Detect which cell encompasses the target text, then output its (X, Y) center coordinate. 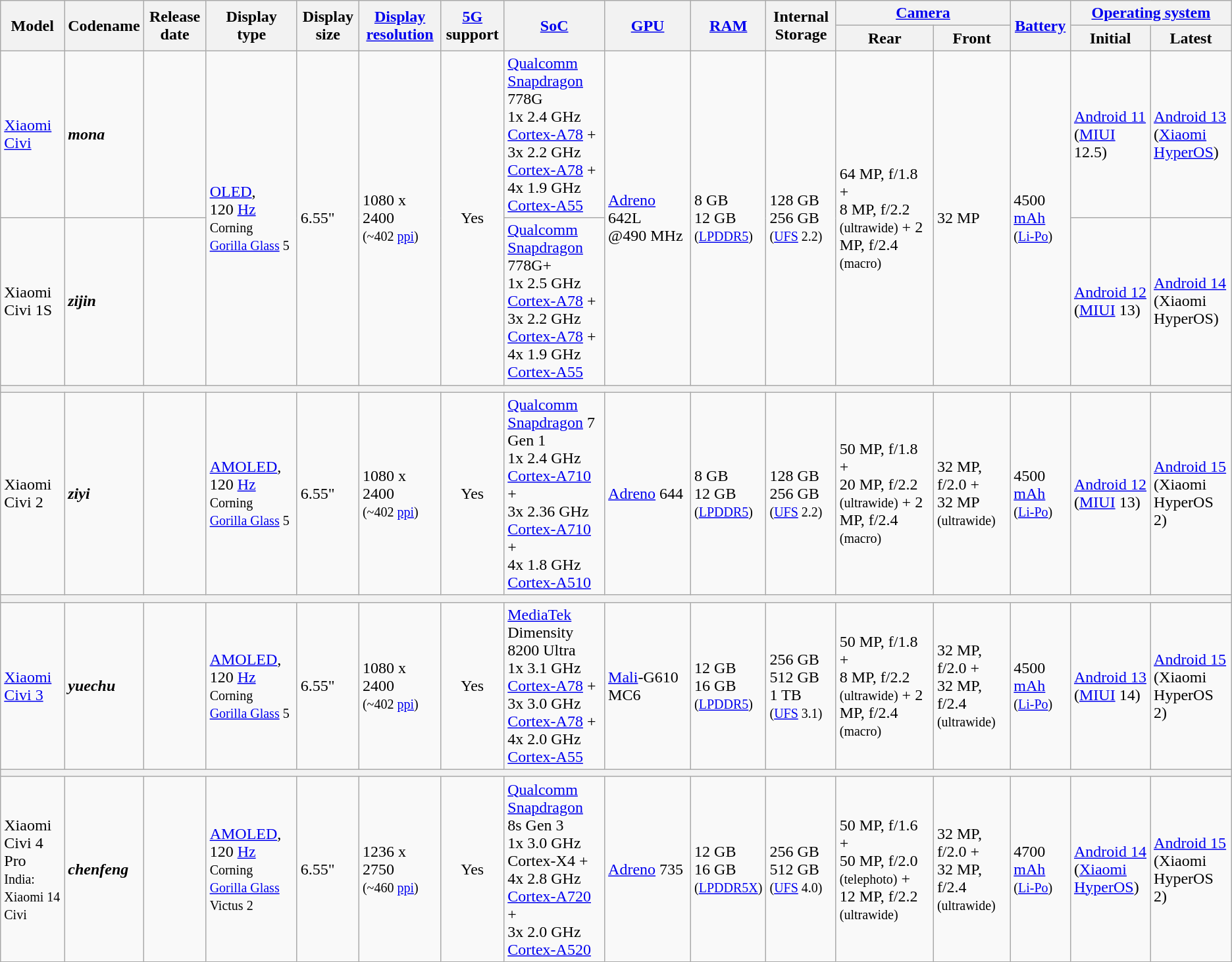
Android 13(MIUI 14) (1110, 686)
50 MP, f/1.8 +20 MP, f/2.2 (ultrawide) + 2 MP, f/2.4 (macro) (885, 494)
256 GB512 GB(UFS 4.0) (801, 869)
Display type (251, 26)
Android 13(Xiaomi HyperOS) (1191, 134)
32 MP, f/2.0 +32 MP (ultrawide) (971, 494)
MediaTek Dimensity 8200 Ultra1x 3.1 GHz Cortex-A78 +3x 3.0 GHz Cortex-A78 +4x 2.0 GHz Cortex-A55 (554, 686)
yuechu (104, 686)
Latest (1191, 38)
ziyi (104, 494)
Xiaomi Civi 2 (33, 494)
Android 11(MIUI 12.5) (1110, 134)
RAM (729, 26)
Xiaomi Civi 4 ProIndia: Xiaomi 14 Civi (33, 869)
1236 x 2750(~460 ppi) (399, 869)
Mali-G610 MC6 (648, 686)
SoC (554, 26)
Rear (885, 38)
Xiaomi Civi 1S (33, 301)
Qualcomm Snapdragon 8s Gen 31x 3.0 GHz Cortex-X4 +4x 2.8 GHz Cortex-A720 +3x 2.0 GHz Cortex-A520 (554, 869)
Adreno 644 (648, 494)
Display resolution (399, 26)
50 MP, f/1.8 +8 MP, f/2.2 (ultrawide) + 2 MP, f/2.4 (macro) (885, 686)
Camera (923, 13)
Qualcomm Snapdragon 7 Gen 11x 2.4 GHz Cortex-A710 +3x 2.36 GHz Cortex-A710 +4x 1.8 GHz Cortex-A510 (554, 494)
Display size (328, 26)
Model (33, 26)
256 GB512 GB1 TB(UFS 3.1) (801, 686)
Codename (104, 26)
64 MP, f/1.8 +8 MP, f/2.2 (ultrawide) + 2 MP, f/2.4 (macro) (885, 218)
4700 mAh(Li-Po) (1040, 869)
Internal Storage (801, 26)
12 GB16 GB(LPDDR5X) (729, 869)
AMOLED, 120 HzCorning Gorilla Glass Victus 2 (251, 869)
50 MP, f/1.6 +50 MP, f/2.0 (telephoto) + 12 MP, f/2.2 (ultrawide) (885, 869)
Qualcomm Snapdragon 778G1x 2.4 GHz Cortex-A78 +3x 2.2 GHz Cortex-A78 +4x 1.9 GHz Cortex-A55 (554, 134)
Battery (1040, 26)
Xiaomi Civi 3 (33, 686)
chenfeng (104, 869)
mona (104, 134)
zijin (104, 301)
5G support (473, 26)
Adreno 735 (648, 869)
Release date (175, 26)
Front (971, 38)
GPU (648, 26)
Initial (1110, 38)
32 MP (971, 218)
Operating system (1150, 13)
Qualcomm Snapdragon 778G+1x 2.5 GHz Cortex-A78 +3x 2.2 GHz Cortex-A78 +4x 1.9 GHz Cortex-A55 (554, 301)
Adreno 642L@490 MHz (648, 218)
12 GB16 GB(LPDDR5) (729, 686)
OLED, 120 HzCorning Gorilla Glass 5 (251, 218)
Xiaomi Civi (33, 134)
